Output the (x, y) coordinate of the center of the cell containing the given text.  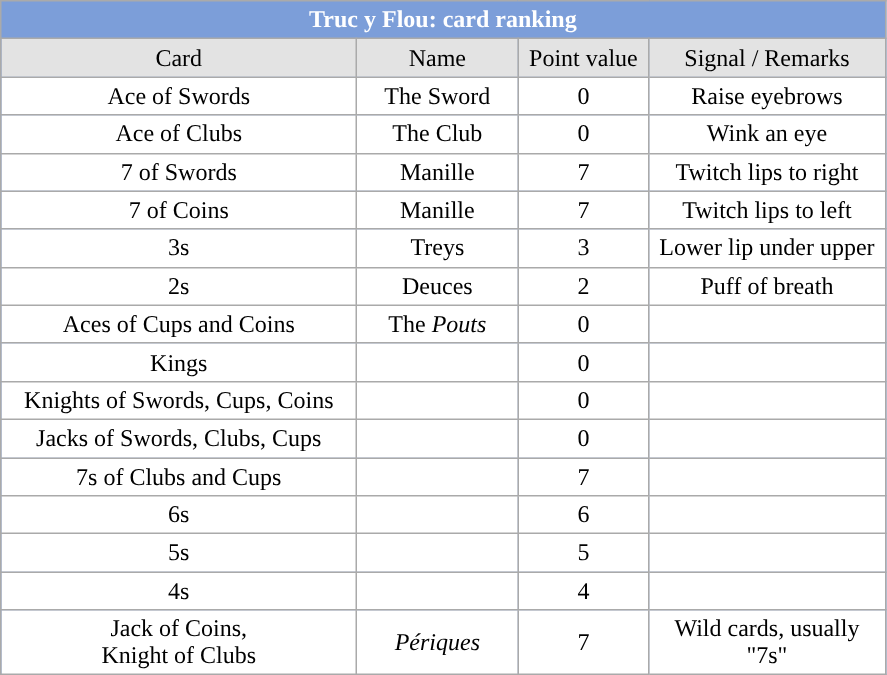
Twitch lips to right (767, 172)
Point value (584, 58)
Card (179, 58)
3 (584, 248)
The Pouts (438, 324)
2 (584, 286)
7 of Swords (179, 172)
Kings (179, 362)
Puff of breath (767, 286)
7s of Clubs and Cups (179, 477)
Treys (438, 248)
Raise eyebrows (767, 96)
Name (438, 58)
4 (584, 591)
Deuces (438, 286)
5 (584, 553)
Signal / Remarks (767, 58)
Ace of Swords (179, 96)
2s (179, 286)
Ace of Clubs (179, 134)
4s (179, 591)
Wild cards, usually "7s" (767, 642)
5s (179, 553)
Jacks of Swords, Clubs, Cups (179, 438)
The Sword (438, 96)
The Club (438, 134)
6s (179, 515)
Twitch lips to left (767, 210)
7 of Coins (179, 210)
3s (179, 248)
Périques (438, 642)
Knights of Swords, Cups, Coins (179, 400)
Lower lip under upper (767, 248)
6 (584, 515)
Wink an eye (767, 134)
Truc y Flou: card ranking (443, 20)
Jack of Coins,Knight of Clubs (179, 642)
Aces of Cups and Coins (179, 324)
